From the cell containing the given text, extract its center point as [x, y] coordinate. 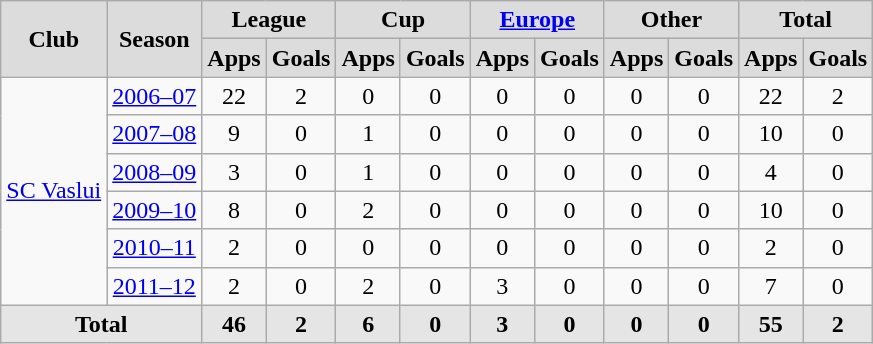
55 [771, 324]
2006–07 [154, 96]
2009–10 [154, 210]
8 [234, 210]
Europe [537, 20]
4 [771, 172]
7 [771, 286]
Cup [403, 20]
6 [368, 324]
Season [154, 39]
2007–08 [154, 134]
SC Vaslui [54, 191]
46 [234, 324]
League [269, 20]
2008–09 [154, 172]
Other [671, 20]
9 [234, 134]
Club [54, 39]
2011–12 [154, 286]
2010–11 [154, 248]
